Extract the [x, y] coordinate from the center of the cell holding the provided text.  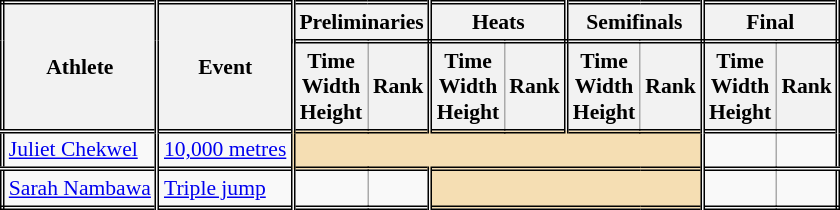
Final [770, 22]
Semifinals [634, 22]
Preliminaries [362, 22]
Juliet Chekwel [80, 150]
Event [224, 67]
Athlete [80, 67]
10,000 metres [224, 150]
Heats [498, 22]
Sarah Nambawa [80, 190]
Triple jump [224, 190]
